Identify which cell holds the provided text, then report its (x, y) central coordinate. 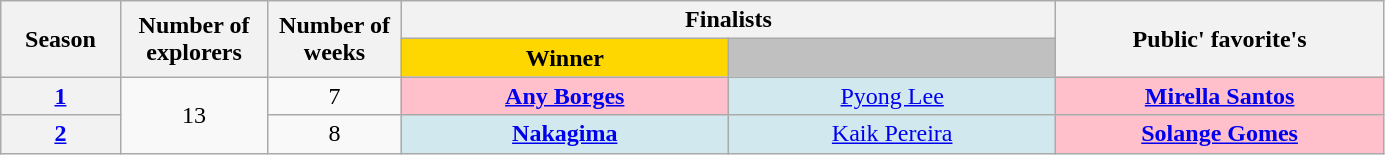
Public' favorite's (1220, 39)
Any Borges (564, 96)
1 (60, 96)
Season (60, 39)
8 (334, 134)
Pyong Lee (892, 96)
Nakagima (564, 134)
2 (60, 134)
7 (334, 96)
Mirella Santos (1220, 96)
Solange Gomes (1220, 134)
13 (194, 115)
Kaik Pereira (892, 134)
Number ofweeks (334, 39)
Finalists (728, 20)
Number ofexplorers (194, 39)
Winner (564, 58)
